Locate the cell with the specified text and output its [X, Y] center coordinate. 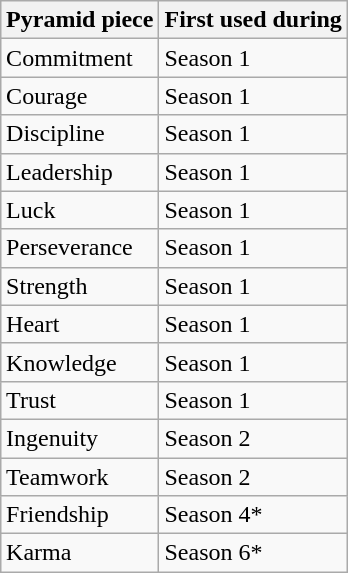
Strength [80, 286]
Karma [80, 553]
Perseverance [80, 248]
Ingenuity [80, 438]
Trust [80, 400]
Pyramid piece [80, 20]
Leadership [80, 172]
Season 6* [253, 553]
Season 4* [253, 515]
Knowledge [80, 362]
First used during [253, 20]
Commitment [80, 58]
Heart [80, 324]
Discipline [80, 134]
Luck [80, 210]
Courage [80, 96]
Teamwork [80, 477]
Friendship [80, 515]
